Pinpoint the cell where the given text exists, returning its [x, y] midpoint coordinate. 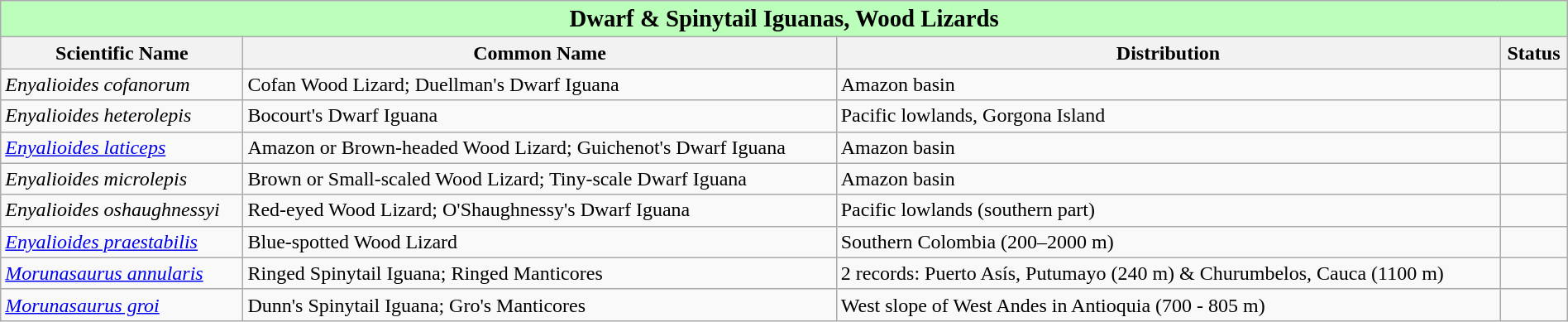
Enyalioides oshaughnessyi [122, 210]
Scientific Name [122, 53]
Dunn's Spinytail Iguana; Gro's Manticores [539, 305]
Pacific lowlands (southern part) [1168, 210]
Brown or Small-scaled Wood Lizard; Tiny-scale Dwarf Iguana [539, 179]
Status [1533, 53]
2 records: Puerto Asís, Putumayo (240 m) & Churumbelos, Cauca (1100 m) [1168, 273]
Enyalioides cofanorum [122, 84]
Morunasaurus groi [122, 305]
Common Name [539, 53]
West slope of West Andes in Antioquia (700 - 805 m) [1168, 305]
Distribution [1168, 53]
Ringed Spinytail Iguana; Ringed Manticores [539, 273]
Pacific lowlands, Gorgona Island [1168, 116]
Blue-spotted Wood Lizard [539, 242]
Morunasaurus annularis [122, 273]
Red-eyed Wood Lizard; O'Shaughnessy's Dwarf Iguana [539, 210]
Enyalioides heterolepis [122, 116]
Enyalioides laticeps [122, 147]
Enyalioides praestabilis [122, 242]
Southern Colombia (200–2000 m) [1168, 242]
Dwarf & Spinytail Iguanas, Wood Lizards [784, 19]
Amazon or Brown-headed Wood Lizard; Guichenot's Dwarf Iguana [539, 147]
Enyalioides microlepis [122, 179]
Cofan Wood Lizard; Duellman's Dwarf Iguana [539, 84]
Bocourt's Dwarf Iguana [539, 116]
